Locate the cell with the specified text and output its [x, y] center coordinate. 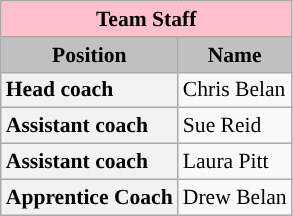
Position [90, 55]
Apprentice Coach [90, 197]
Sue Reid [235, 126]
Team Staff [146, 19]
Chris Belan [235, 90]
Drew Belan [235, 197]
Head coach [90, 90]
Laura Pitt [235, 162]
Name [235, 55]
